Identify which cell holds the provided text, then report its (x, y) central coordinate. 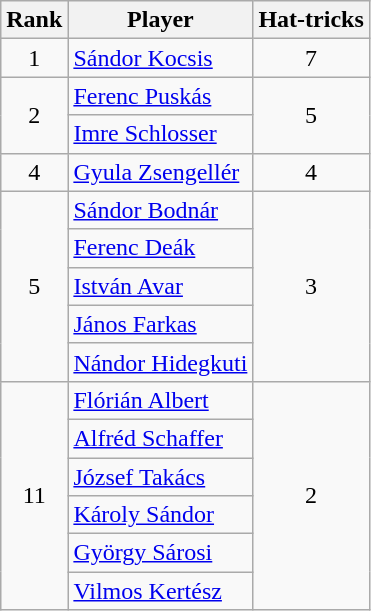
György Sárosi (160, 553)
Sándor Bodnár (160, 210)
Ferenc Deák (160, 248)
János Farkas (160, 324)
Gyula Zsengellér (160, 172)
3 (311, 286)
József Takács (160, 477)
1 (34, 58)
István Avar (160, 286)
Ferenc Puskás (160, 96)
Hat-tricks (311, 20)
Sándor Kocsis (160, 58)
11 (34, 495)
Károly Sándor (160, 515)
Nándor Hidegkuti (160, 362)
Vilmos Kertész (160, 591)
Rank (34, 20)
Flórián Albert (160, 400)
7 (311, 58)
Imre Schlosser (160, 134)
Alfréd Schaffer (160, 438)
Player (160, 20)
